Identify which cell holds the provided text, then report its [X, Y] central coordinate. 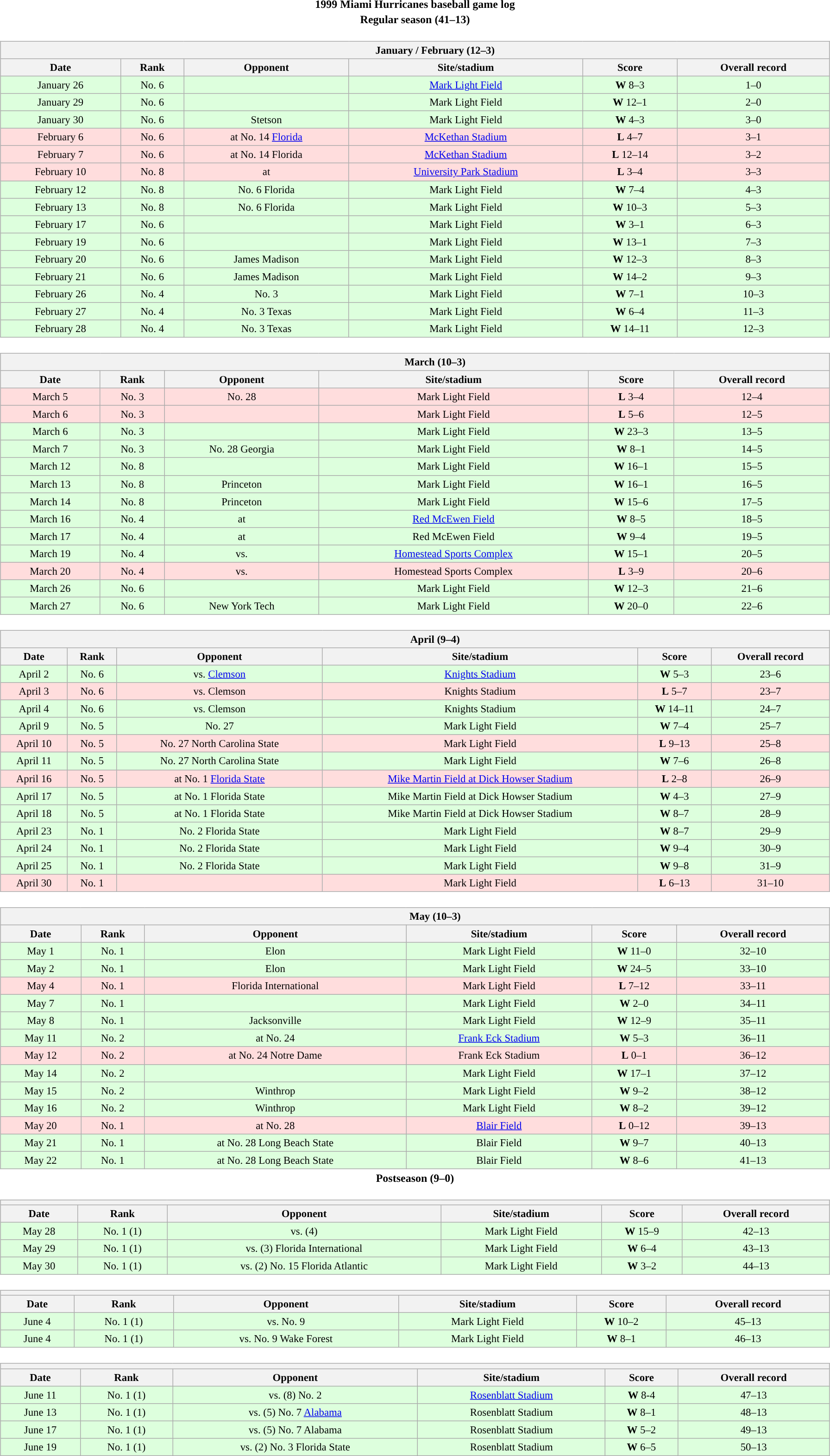
10–3 [753, 294]
May 1 [41, 951]
39–12 [753, 1108]
32–10 [753, 951]
25–8 [770, 744]
L 7–12 [634, 986]
19–5 [752, 536]
28–9 [770, 813]
at No. 28 [275, 1125]
5–3 [753, 207]
48–13 [754, 1412]
April 30 [34, 883]
February 7 [61, 155]
April 3 [34, 691]
March 16 [50, 519]
at No. 24 Notre Dame [275, 1055]
April 9 [34, 726]
March (10–3) [415, 362]
L 5–7 [674, 691]
37–12 [753, 1073]
8–3 [753, 259]
W 8–3 [630, 85]
W 2–0 [634, 1004]
L 4–7 [630, 137]
W 5–2 [641, 1430]
46–13 [748, 1339]
W 3–1 [630, 224]
W 8–2 [634, 1108]
May 12 [41, 1055]
February 21 [61, 276]
May 7 [41, 1004]
April 25 [34, 866]
24–7 [770, 709]
4–3 [753, 189]
6–3 [753, 224]
W 8-4 [641, 1395]
May 8 [41, 1021]
May (10–3) [415, 916]
vs. (8) No. 2 [296, 1395]
W 14–2 [630, 276]
New York Tech [242, 606]
33–10 [753, 968]
16–5 [752, 484]
February 17 [61, 224]
L 0–12 [634, 1125]
L 5–6 [631, 414]
W 13–1 [630, 242]
12–5 [752, 414]
30–9 [770, 848]
W 15–9 [642, 1231]
May 30 [39, 1266]
L 12–14 [630, 155]
43–13 [756, 1249]
February 19 [61, 242]
W 12–9 [634, 1021]
January 30 [61, 120]
February 27 [61, 311]
12–4 [752, 397]
36–12 [753, 1055]
March 19 [50, 553]
March 17 [50, 536]
vs. (2) No. 3 Florida State [296, 1447]
No. 28 Georgia [242, 449]
21–6 [752, 589]
35–11 [753, 1021]
March 5 [50, 397]
3–1 [753, 137]
May 15 [41, 1091]
W 9–2 [634, 1091]
W 10–2 [622, 1322]
April 4 [34, 709]
June 19 [41, 1447]
L 0–1 [634, 1055]
February 6 [61, 137]
42–13 [756, 1231]
45–13 [748, 1322]
Stetson [266, 120]
March 7 [50, 449]
38–12 [753, 1091]
No. 27 [220, 726]
April 17 [34, 796]
W 8–5 [631, 519]
23–7 [770, 691]
W 3–2 [642, 1266]
18–5 [752, 519]
W 8–6 [634, 1160]
vs. No. 9 [286, 1322]
W 7–6 [674, 761]
49–13 [754, 1430]
May 4 [41, 986]
January 29 [61, 102]
W 15–6 [631, 502]
vs. (4) [304, 1231]
May 28 [39, 1231]
50–13 [754, 1447]
No. 28 [242, 397]
May 16 [41, 1108]
2–0 [753, 102]
vs. (2) No. 15 Florida Atlantic [304, 1266]
May 11 [41, 1038]
Jacksonville [275, 1021]
31–10 [770, 883]
34–11 [753, 1004]
January / February (12–3) [415, 50]
15–5 [752, 466]
1–0 [753, 85]
April 11 [34, 761]
March 14 [50, 502]
29–9 [770, 831]
April (9–4) [415, 639]
W 11–0 [634, 951]
31–9 [770, 866]
36–11 [753, 1038]
W 12–1 [630, 102]
April 24 [34, 848]
44–13 [756, 1266]
W 15–1 [631, 553]
Florida International [275, 986]
W 7–1 [630, 294]
W 9–7 [634, 1142]
26–8 [770, 761]
L 6–13 [674, 883]
April 23 [34, 831]
26–9 [770, 778]
May 22 [41, 1160]
9–3 [753, 276]
February 12 [61, 189]
April 18 [34, 813]
W 9–8 [674, 866]
March 20 [50, 571]
May 2 [41, 968]
12–3 [753, 329]
March 27 [50, 606]
June 11 [41, 1395]
7–3 [753, 242]
17–5 [752, 502]
vs. No. 9 Wake Forest [286, 1339]
L 2–8 [674, 778]
3–0 [753, 120]
March 13 [50, 484]
May 14 [41, 1073]
47–13 [754, 1395]
W 24–5 [634, 968]
39–13 [753, 1125]
22–6 [752, 606]
May 29 [39, 1249]
W 23–3 [631, 432]
February 28 [61, 329]
13–5 [752, 432]
February 26 [61, 294]
41–13 [753, 1160]
W 6–5 [641, 1447]
February 10 [61, 172]
April 2 [34, 674]
May 21 [41, 1142]
33–11 [753, 986]
February 20 [61, 259]
40–13 [753, 1142]
June 17 [41, 1430]
February 13 [61, 207]
27–9 [770, 796]
W 10–3 [630, 207]
25–7 [770, 726]
University Park Stadium [466, 172]
20–6 [752, 571]
14–5 [752, 449]
June 13 [41, 1412]
L 9–13 [674, 744]
11–3 [753, 311]
L 3–9 [631, 571]
W 17–1 [634, 1073]
March 26 [50, 589]
March 12 [50, 466]
3–3 [753, 172]
vs. (3) Florida International [304, 1249]
20–5 [752, 553]
3–2 [753, 155]
April 10 [34, 744]
W 20–0 [631, 606]
23–6 [770, 674]
January 26 [61, 85]
May 20 [41, 1125]
at No. 24 [275, 1038]
April 16 [34, 778]
